For the text-containing cell, return its midpoint in (X, Y) coordinate format. 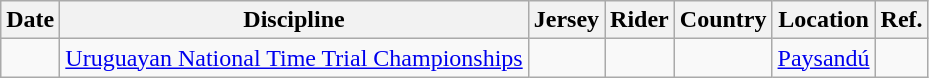
Rider (640, 20)
Jersey (566, 20)
Location (824, 20)
Discipline (294, 20)
Ref. (902, 20)
Date (30, 20)
Uruguayan National Time Trial Championships (294, 58)
Country (723, 20)
Paysandú (824, 58)
